Capture the cell that displays the provided text and extract its (x, y) central coordinate. 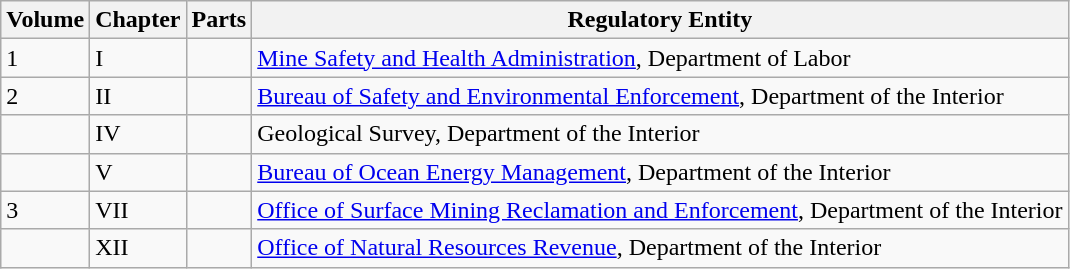
Bureau of Safety and Environmental Enforcement, Department of the Interior (660, 96)
VII (138, 210)
Geological Survey, Department of the Interior (660, 134)
Volume (46, 20)
Regulatory Entity (660, 20)
Parts (219, 20)
II (138, 96)
I (138, 58)
Chapter (138, 20)
Mine Safety and Health Administration, Department of Labor (660, 58)
Office of Natural Resources Revenue, Department of the Interior (660, 248)
IV (138, 134)
1 (46, 58)
Bureau of Ocean Energy Management, Department of the Interior (660, 172)
3 (46, 210)
2 (46, 96)
XII (138, 248)
Office of Surface Mining Reclamation and Enforcement, Department of the Interior (660, 210)
V (138, 172)
